Detect which cell encompasses the target text, then output its [x, y] center coordinate. 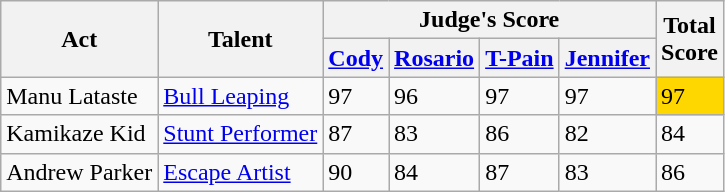
Bull Leaping [240, 96]
Andrew Parker [80, 172]
Stunt Performer [240, 134]
Manu Lataste [80, 96]
Escape Artist [240, 172]
Judge's Score [490, 20]
Rosario [434, 58]
Cody [356, 58]
Act [80, 39]
90 [356, 172]
Jennifer [607, 58]
Talent [240, 39]
96 [434, 96]
82 [607, 134]
T-Pain [520, 58]
TotalScore [690, 39]
Kamikaze Kid [80, 134]
